Search for the cell housing the specified text and yield its (x, y) center coordinate. 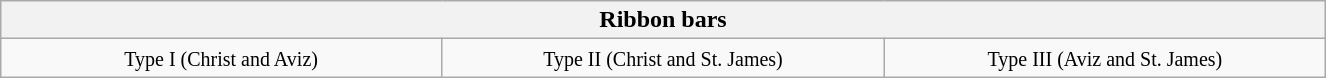
Type II (Christ and St. James) (663, 58)
Ribbon bars (663, 20)
Type III (Aviz and St. James) (1105, 58)
Type I (Christ and Aviz) (221, 58)
